Capture the cell that displays the provided text and extract its [X, Y] central coordinate. 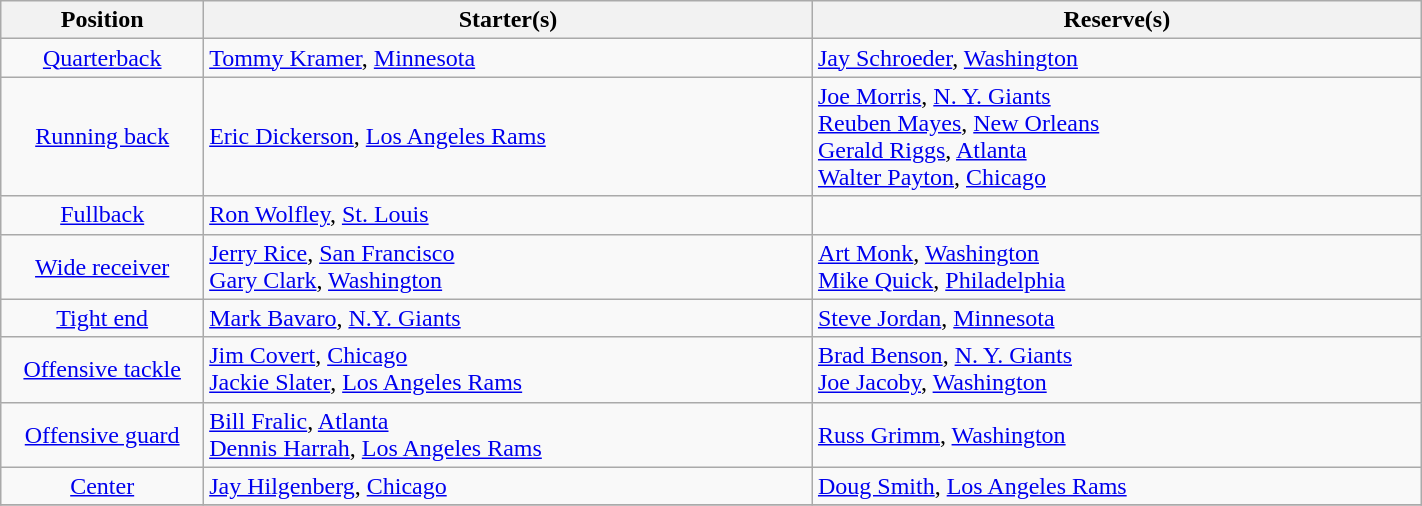
Fullback [102, 215]
Quarterback [102, 58]
Jay Schroeder, Washington [1116, 58]
Wide receiver [102, 266]
Steve Jordan, Minnesota [1116, 318]
Ron Wolfley, St. Louis [508, 215]
Russ Grimm, Washington [1116, 434]
Bill Fralic, Atlanta Dennis Harrah, Los Angeles Rams [508, 434]
Running back [102, 136]
Offensive tackle [102, 370]
Jim Covert, Chicago Jackie Slater, Los Angeles Rams [508, 370]
Eric Dickerson, Los Angeles Rams [508, 136]
Art Monk, Washington Mike Quick, Philadelphia [1116, 266]
Tight end [102, 318]
Tommy Kramer, Minnesota [508, 58]
Reserve(s) [1116, 20]
Mark Bavaro, N.Y. Giants [508, 318]
Joe Morris, N. Y. Giants Reuben Mayes, New Orleans Gerald Riggs, Atlanta Walter Payton, Chicago [1116, 136]
Offensive guard [102, 434]
Position [102, 20]
Jay Hilgenberg, Chicago [508, 486]
Starter(s) [508, 20]
Doug Smith, Los Angeles Rams [1116, 486]
Brad Benson, N. Y. Giants Joe Jacoby, Washington [1116, 370]
Center [102, 486]
Jerry Rice, San Francisco Gary Clark, Washington [508, 266]
